Identify which cell holds the provided text, then report its [X, Y] central coordinate. 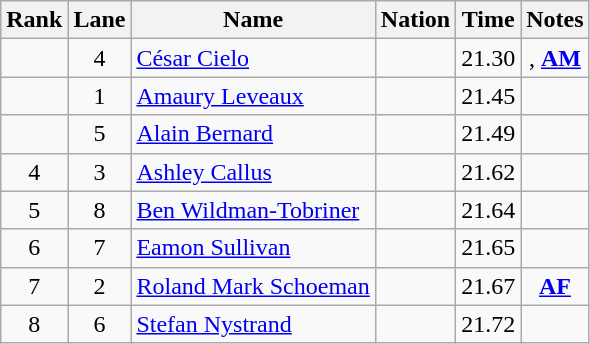
3 [100, 172]
1 [100, 96]
Eamon Sullivan [253, 248]
Roland Mark Schoeman [253, 286]
Nation [415, 20]
Alain Bernard [253, 134]
Name [253, 20]
Rank [34, 20]
21.49 [488, 134]
Notes [555, 20]
Lane [100, 20]
Time [488, 20]
Amaury Leveaux [253, 96]
21.30 [488, 58]
Ashley Callus [253, 172]
21.45 [488, 96]
César Cielo [253, 58]
, AM [555, 58]
AF [555, 286]
21.67 [488, 286]
21.65 [488, 248]
21.72 [488, 324]
Ben Wildman-Tobriner [253, 210]
Stefan Nystrand [253, 324]
2 [100, 286]
21.64 [488, 210]
21.62 [488, 172]
